Pinpoint the cell where the given text exists, returning its (x, y) midpoint coordinate. 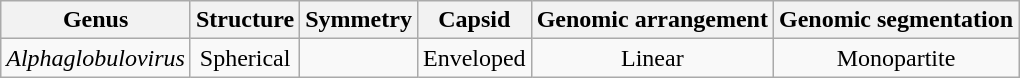
Structure (244, 20)
Capsid (474, 20)
Enveloped (474, 58)
Symmetry (359, 20)
Monopartite (896, 58)
Genomic segmentation (896, 20)
Alphaglobulovirus (96, 58)
Genus (96, 20)
Spherical (244, 58)
Linear (652, 58)
Genomic arrangement (652, 20)
